Detect which cell encompasses the target text, then output its (X, Y) center coordinate. 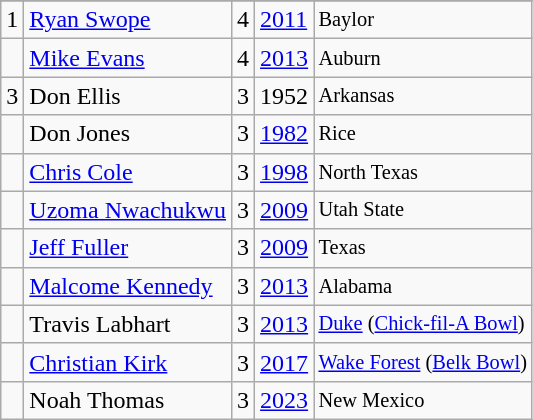
1982 (284, 134)
Arkansas (423, 96)
Don Jones (128, 134)
Rice (423, 134)
Wake Forest (Belk Bowl) (423, 362)
Alabama (423, 286)
1998 (284, 172)
Baylor (423, 20)
1952 (284, 96)
Duke (Chick-fil-A Bowl) (423, 324)
Ryan Swope (128, 20)
1 (12, 20)
2017 (284, 362)
New Mexico (423, 400)
2023 (284, 400)
Malcome Kennedy (128, 286)
2011 (284, 20)
Travis Labhart (128, 324)
Jeff Fuller (128, 248)
Chris Cole (128, 172)
Auburn (423, 58)
Mike Evans (128, 58)
Utah State (423, 210)
Noah Thomas (128, 400)
Christian Kirk (128, 362)
Uzoma Nwachukwu (128, 210)
North Texas (423, 172)
Texas (423, 248)
Don Ellis (128, 96)
